For the text-containing cell, return its midpoint in [X, Y] coordinate format. 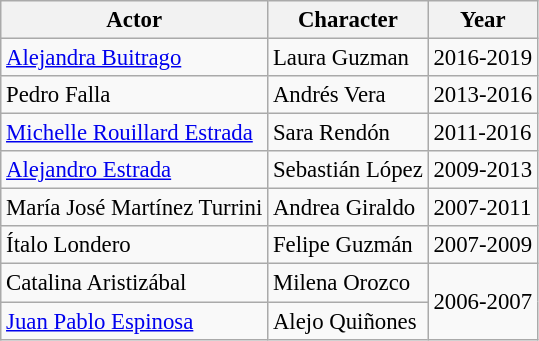
Ítalo Londero [134, 245]
Alejandro Estrada [134, 170]
Juan Pablo Espinosa [134, 321]
Milena Orozco [348, 283]
2007-2009 [482, 245]
María José Martínez Turrini [134, 208]
2006-2007 [482, 302]
Character [348, 20]
2016-2019 [482, 58]
Andrés Vera [348, 95]
Catalina Aristizábal [134, 283]
Michelle Rouillard Estrada [134, 133]
2011-2016 [482, 133]
Sara Rendón [348, 133]
Alejo Quiñones [348, 321]
2007-2011 [482, 208]
Pedro Falla [134, 95]
Andrea Giraldo [348, 208]
Alejandra Buitrago [134, 58]
2013-2016 [482, 95]
Felipe Guzmán [348, 245]
Sebastián López [348, 170]
Actor [134, 20]
Laura Guzman [348, 58]
2009-2013 [482, 170]
Year [482, 20]
